Determine the [x, y] coordinate at the center of the cell enclosing the given text.  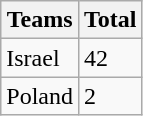
Poland [40, 96]
Teams [40, 20]
42 [110, 58]
Israel [40, 58]
Total [110, 20]
2 [110, 96]
